Provide the [X, Y] coordinate of the cell's center where the given text is located.  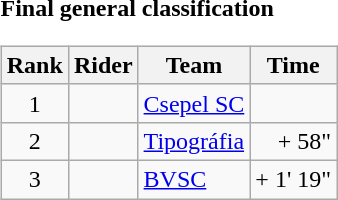
2 [34, 141]
Rider [103, 65]
1 [34, 103]
Time [294, 65]
3 [34, 179]
Rank [34, 65]
BVSC [194, 179]
+ 1' 19" [294, 179]
Tipográfia [194, 141]
+ 58" [294, 141]
Csepel SC [194, 103]
Team [194, 65]
